Output the [X, Y] coordinate of the center of the cell containing the given text.  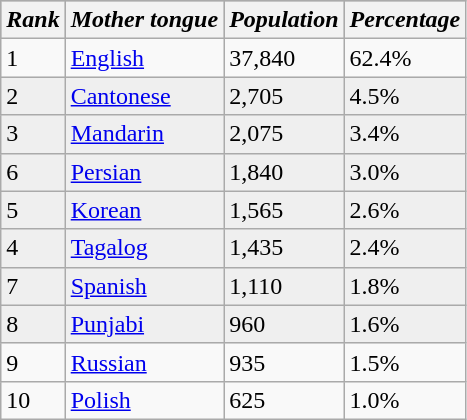
5 [33, 210]
Punjabi [144, 324]
Korean [144, 210]
960 [284, 324]
2,705 [284, 96]
6 [33, 172]
1.5% [405, 362]
2.6% [405, 210]
2 [33, 96]
Population [284, 20]
Rank [33, 20]
37,840 [284, 58]
935 [284, 362]
Cantonese [144, 96]
English [144, 58]
3.4% [405, 134]
1,110 [284, 286]
Tagalog [144, 248]
9 [33, 362]
1,840 [284, 172]
1.6% [405, 324]
Polish [144, 400]
1.0% [405, 400]
4 [33, 248]
1,565 [284, 210]
625 [284, 400]
4.5% [405, 96]
2.4% [405, 248]
3 [33, 134]
8 [33, 324]
Spanish [144, 286]
1.8% [405, 286]
Russian [144, 362]
7 [33, 286]
3.0% [405, 172]
10 [33, 400]
62.4% [405, 58]
2,075 [284, 134]
Mandarin [144, 134]
1,435 [284, 248]
Persian [144, 172]
Percentage [405, 20]
1 [33, 58]
Mother tongue [144, 20]
